Detect which cell encompasses the target text, then output its [x, y] center coordinate. 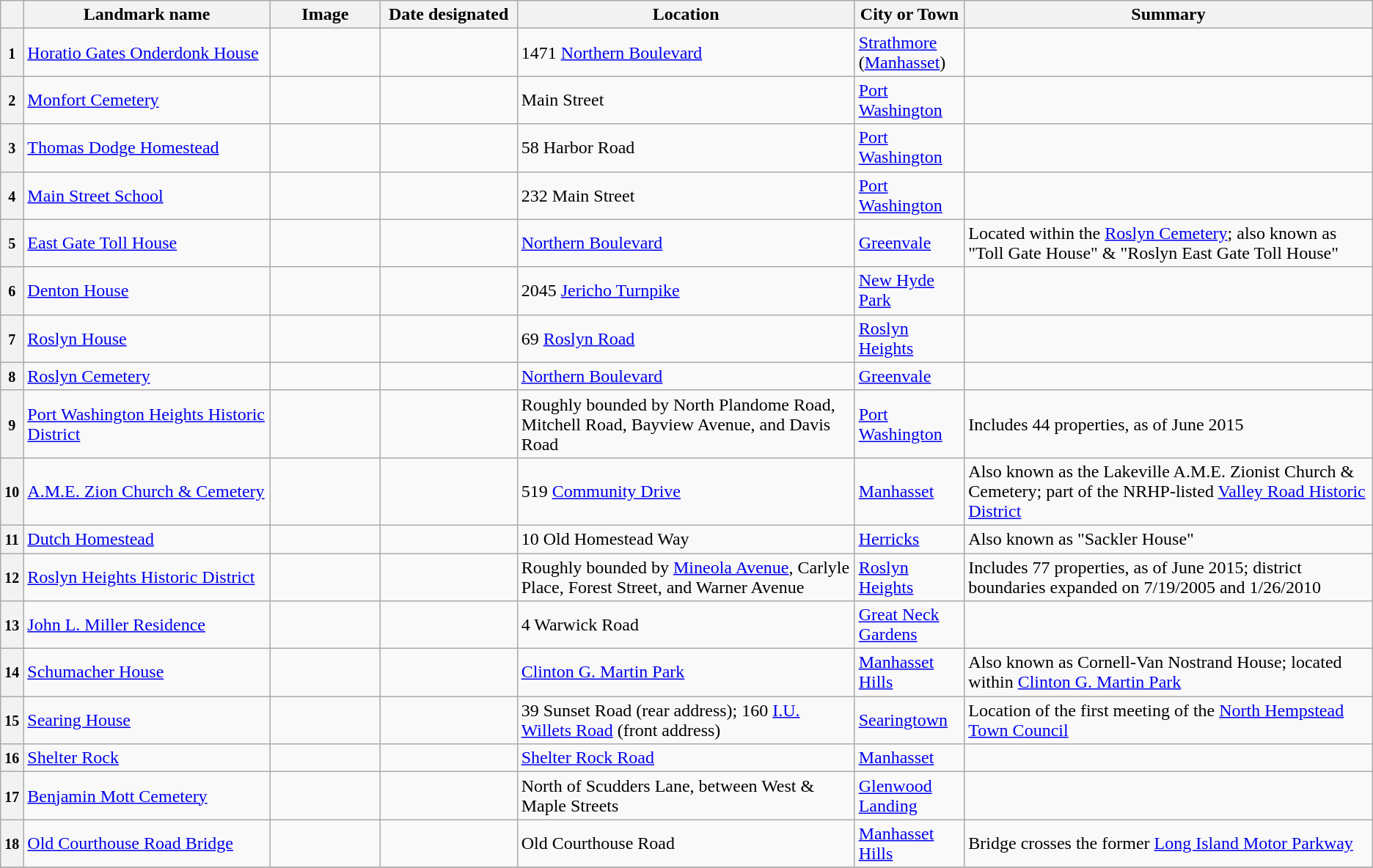
13 [12, 625]
North of Scudders Lane, between West & Maple Streets [686, 796]
Roslyn Heights Historic District [147, 576]
Strathmore (Manhasset) [909, 53]
East Gate Toll House [147, 243]
7 [12, 339]
Includes 77 properties, as of June 2015; district boundaries expanded on 7/19/2005 and 1/26/2010 [1168, 576]
1 [12, 53]
Port Washington Heights Historic District [147, 424]
Shelter Rock Road [686, 758]
Schumacher House [147, 673]
Also known as "Sackler House" [1168, 539]
4 [12, 195]
10 Old Homestead Way [686, 539]
15 [12, 720]
Searing House [147, 720]
18 [12, 843]
Searingtown [909, 720]
Benjamin Mott Cemetery [147, 796]
17 [12, 796]
City or Town [909, 15]
Monfort Cemetery [147, 100]
519 Community Drive [686, 491]
Thomas Dodge Homestead [147, 148]
Roslyn Cemetery [147, 376]
Summary [1168, 15]
9 [12, 424]
2045 Jericho Turnpike [686, 290]
39 Sunset Road (rear address); 160 I.U. Willets Road (front address) [686, 720]
3 [12, 148]
Main Street School [147, 195]
Date designated [449, 15]
1471 Northern Boulevard [686, 53]
Image [325, 15]
2 [12, 100]
Old Courthouse Road [686, 843]
10 [12, 491]
Located within the Roslyn Cemetery; also known as "Toll Gate House" & "Roslyn East Gate Toll House" [1168, 243]
Clinton G. Martin Park [686, 673]
Includes 44 properties, as of June 2015 [1168, 424]
Roslyn House [147, 339]
Roughly bounded by North Plandome Road, Mitchell Road, Bayview Avenue, and Davis Road [686, 424]
232 Main Street [686, 195]
Old Courthouse Road Bridge [147, 843]
Great Neck Gardens [909, 625]
Dutch Homestead [147, 539]
New Hyde Park [909, 290]
12 [12, 576]
Roughly bounded by Mineola Avenue, Carlyle Place, Forest Street, and Warner Avenue [686, 576]
8 [12, 376]
Bridge crosses the former Long Island Motor Parkway [1168, 843]
Glenwood Landing [909, 796]
5 [12, 243]
11 [12, 539]
Shelter Rock [147, 758]
14 [12, 673]
Landmark name [147, 15]
16 [12, 758]
Location of the first meeting of the North Hempstead Town Council [1168, 720]
58 Harbor Road [686, 148]
John L. Miller Residence [147, 625]
6 [12, 290]
Also known as Cornell-Van Nostrand House; located within Clinton G. Martin Park [1168, 673]
Main Street [686, 100]
Also known as the Lakeville A.M.E. Zionist Church & Cemetery; part of the NRHP-listed Valley Road Historic District [1168, 491]
Location [686, 15]
Denton House [147, 290]
Horatio Gates Onderdonk House [147, 53]
A.M.E. Zion Church & Cemetery [147, 491]
4 Warwick Road [686, 625]
Herricks [909, 539]
69 Roslyn Road [686, 339]
